Scan for the cell matching the given text and deliver its [X, Y] coordinate at center. 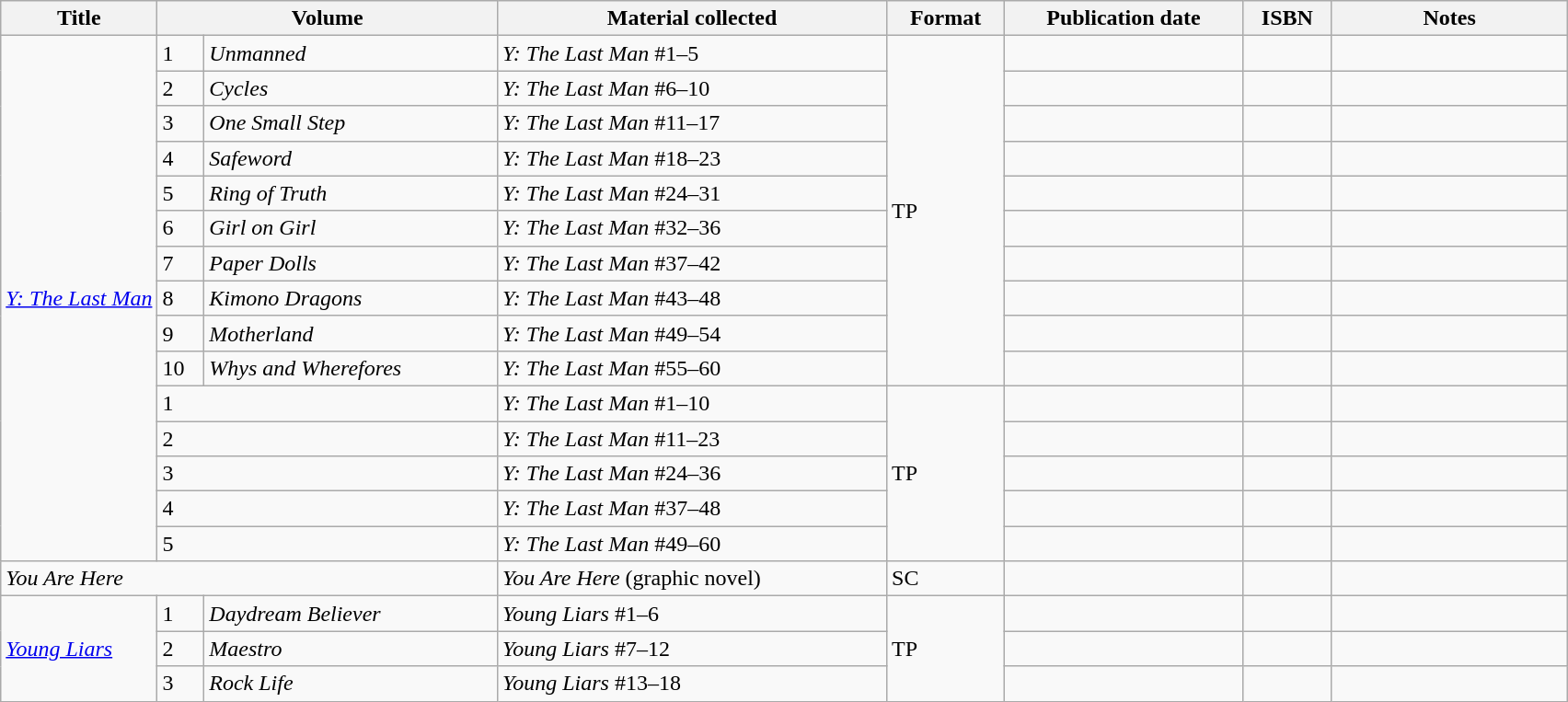
Unmanned [352, 53]
Format [946, 18]
Daydream Believer [352, 614]
Young Liars #13–18 [692, 684]
Title [79, 18]
One Small Step [352, 123]
Kimono Dragons [352, 298]
Y: The Last Man #24–31 [692, 193]
Y: The Last Man [79, 298]
Ring of Truth [352, 193]
Safeword [352, 158]
Y: The Last Man #18–23 [692, 158]
Y: The Last Man #43–48 [692, 298]
You Are Here (graphic novel) [692, 579]
You Are Here [249, 579]
6 [180, 228]
8 [180, 298]
Y: The Last Man #32–36 [692, 228]
7 [180, 263]
Y: The Last Man #24–36 [692, 474]
Y: The Last Man #11–17 [692, 123]
Notes [1448, 18]
Girl on Girl [352, 228]
ISBN [1286, 18]
Y: The Last Man #55–60 [692, 368]
Whys and Wherefores [352, 368]
SC [946, 579]
Y: The Last Man #6–10 [692, 88]
9 [180, 333]
Y: The Last Man #37–42 [692, 263]
Rock Life [352, 684]
Y: The Last Man #37–48 [692, 509]
Y: The Last Man #49–60 [692, 544]
Material collected [692, 18]
Y: The Last Man #1–10 [692, 403]
Maestro [352, 649]
Y: The Last Man #1–5 [692, 53]
Volume [328, 18]
Publication date [1124, 18]
10 [180, 368]
Young Liars #1–6 [692, 614]
Cycles [352, 88]
Y: The Last Man #11–23 [692, 439]
Y: The Last Man #49–54 [692, 333]
Motherland [352, 333]
Paper Dolls [352, 263]
Young Liars [79, 649]
Young Liars #7–12 [692, 649]
